Capture the cell that displays the provided text and extract its [x, y] central coordinate. 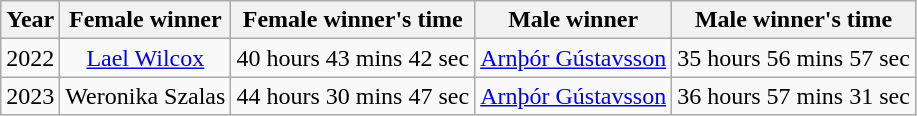
2023 [30, 96]
36 hours 57 mins 31 sec [794, 96]
40 hours 43 mins 42 sec [353, 58]
Weronika Szalas [146, 96]
Female winner's time [353, 20]
44 hours 30 mins 47 sec [353, 96]
Female winner [146, 20]
2022 [30, 58]
Year [30, 20]
Lael Wilcox [146, 58]
35 hours 56 mins 57 sec [794, 58]
Male winner [574, 20]
Male winner's time [794, 20]
